Search for the cell housing the specified text and yield its [X, Y] center coordinate. 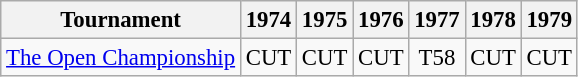
1974 [268, 20]
1975 [325, 20]
The Open Championship [121, 58]
1977 [437, 20]
1976 [381, 20]
Tournament [121, 20]
T58 [437, 58]
1979 [549, 20]
1978 [493, 20]
